From the cell containing the given text, extract its center point as (X, Y) coordinate. 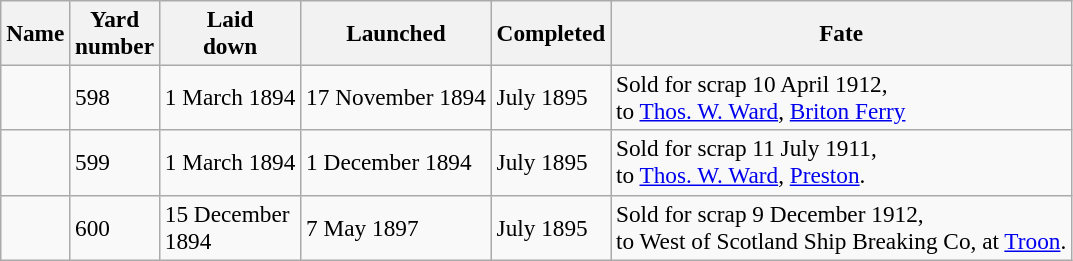
600 (115, 228)
17 November 1894 (396, 98)
Name (36, 32)
1 December 1894 (396, 162)
15 December1894 (230, 228)
Completed (550, 32)
Yardnumber (115, 32)
Sold for scrap 10 April 1912, to Thos. W. Ward, Briton Ferry (842, 98)
Launched (396, 32)
Fate (842, 32)
Laiddown (230, 32)
Sold for scrap 11 July 1911, to Thos. W. Ward, Preston. (842, 162)
Sold for scrap 9 December 1912, to West of Scotland Ship Breaking Co, at Troon. (842, 228)
7 May 1897 (396, 228)
598 (115, 98)
599 (115, 162)
